Return the [X, Y] coordinate for the center point of the cell that contains the specified text.  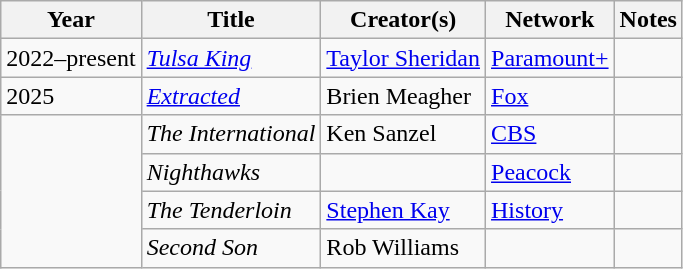
Paramount+ [550, 58]
History [550, 210]
Year [71, 20]
Second Son [231, 248]
The International [231, 134]
Notes [648, 20]
Taylor Sheridan [404, 58]
Ken Sanzel [404, 134]
Extracted [231, 96]
Brien Meagher [404, 96]
Tulsa King [231, 58]
2025 [71, 96]
Creator(s) [404, 20]
Nighthawks [231, 172]
Title [231, 20]
The Tenderloin [231, 210]
Fox [550, 96]
Peacock [550, 172]
Stephen Kay [404, 210]
2022–present [71, 58]
Network [550, 20]
Rob Williams [404, 248]
CBS [550, 134]
